Find where the given text appears and provide that cell's center as (X, Y) coordinate. 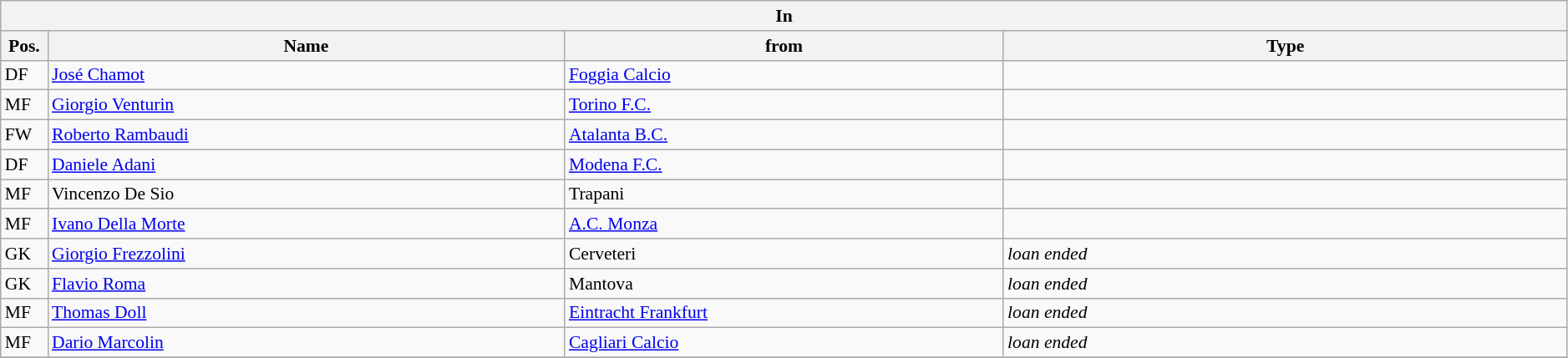
Roberto Rambaudi (306, 135)
Mantova (784, 284)
Giorgio Venturin (306, 105)
Trapani (784, 194)
A.C. Monza (784, 224)
FW (24, 135)
José Chamot (306, 75)
Type (1285, 46)
Foggia Calcio (784, 75)
Name (306, 46)
Pos. (24, 46)
Torino F.C. (784, 105)
Flavio Roma (306, 284)
Modena F.C. (784, 164)
Eintracht Frankfurt (784, 313)
Daniele Adani (306, 164)
Ivano Della Morte (306, 224)
Thomas Doll (306, 313)
Vincenzo De Sio (306, 194)
Dario Marcolin (306, 343)
from (784, 46)
Cagliari Calcio (784, 343)
Atalanta B.C. (784, 135)
Giorgio Frezzolini (306, 254)
Cerveteri (784, 254)
In (784, 16)
